Search for the cell housing the specified text and yield its [x, y] center coordinate. 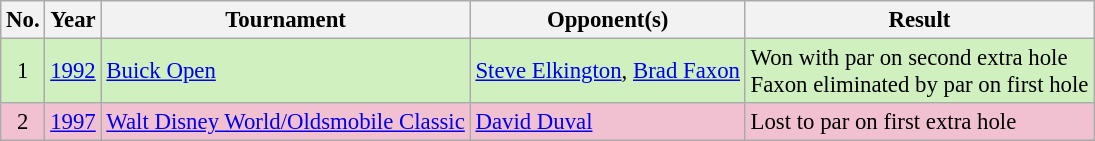
No. [23, 20]
David Duval [608, 122]
Steve Elkington, Brad Faxon [608, 72]
Opponent(s) [608, 20]
Won with par on second extra holeFaxon eliminated by par on first hole [919, 72]
1992 [73, 72]
1 [23, 72]
Walt Disney World/Oldsmobile Classic [286, 122]
1997 [73, 122]
Lost to par on first extra hole [919, 122]
Result [919, 20]
Year [73, 20]
Tournament [286, 20]
Buick Open [286, 72]
2 [23, 122]
